Output the (x, y) coordinate of the center of the cell containing the given text.  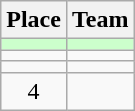
Team (100, 20)
Place (34, 20)
4 (34, 91)
